Detect which cell encompasses the target text, then output its [x, y] center coordinate. 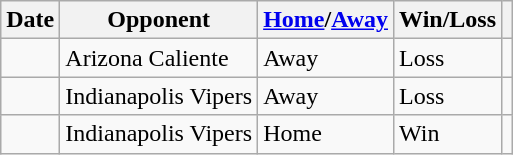
Win [448, 134]
Opponent [159, 20]
Arizona Caliente [159, 58]
Date [30, 20]
Win/Loss [448, 20]
Home/Away [326, 20]
Home [326, 134]
